Locate the cell with the specified text and output its [x, y] center coordinate. 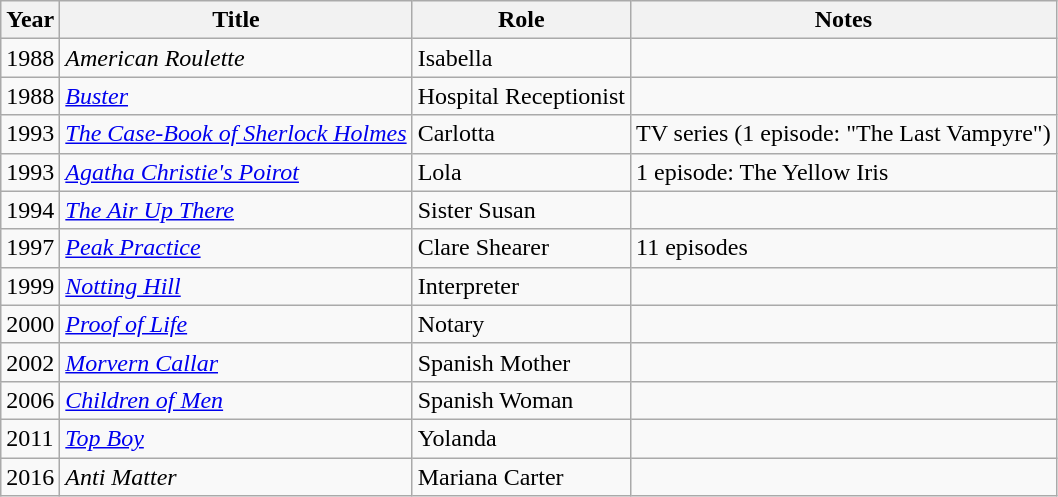
Notes [844, 20]
1 episode: The Yellow Iris [844, 172]
2016 [30, 477]
Clare Shearer [521, 248]
American Roulette [236, 58]
Lola [521, 172]
Top Boy [236, 438]
Buster [236, 96]
The Air Up There [236, 210]
Proof of Life [236, 324]
Spanish Mother [521, 362]
Children of Men [236, 400]
2002 [30, 362]
Sister Susan [521, 210]
Notary [521, 324]
Notting Hill [236, 286]
Year [30, 20]
Hospital Receptionist [521, 96]
Role [521, 20]
TV series (1 episode: "The Last Vampyre") [844, 134]
2011 [30, 438]
Peak Practice [236, 248]
Yolanda [521, 438]
Title [236, 20]
1999 [30, 286]
Morvern Callar [236, 362]
Agatha Christie's Poirot [236, 172]
1997 [30, 248]
1994 [30, 210]
11 episodes [844, 248]
Anti Matter [236, 477]
Interpreter [521, 286]
2000 [30, 324]
Mariana Carter [521, 477]
2006 [30, 400]
Carlotta [521, 134]
Spanish Woman [521, 400]
The Case-Book of Sherlock Holmes [236, 134]
Isabella [521, 58]
